Return (x, y) of the center of cell containing provided text 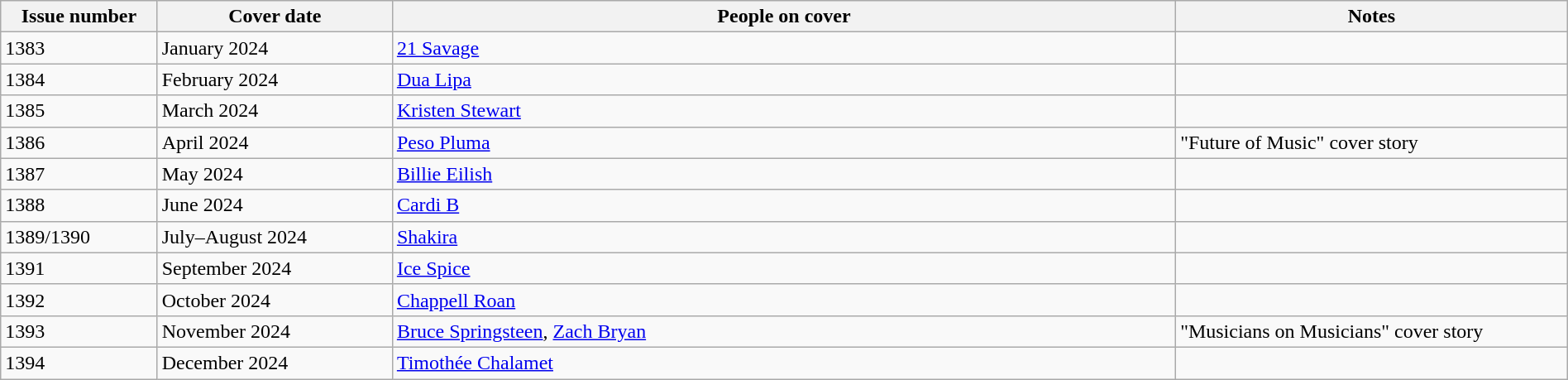
Notes (1372, 17)
1388 (79, 205)
March 2024 (275, 111)
1385 (79, 111)
1392 (79, 300)
1386 (79, 142)
Ice Spice (784, 268)
January 2024 (275, 48)
May 2024 (275, 174)
1394 (79, 363)
September 2024 (275, 268)
July–August 2024 (275, 237)
Cover date (275, 17)
21 Savage (784, 48)
Shakira (784, 237)
April 2024 (275, 142)
October 2024 (275, 300)
Kristen Stewart (784, 111)
Billie Eilish (784, 174)
"Musicians on Musicians" cover story (1372, 331)
February 2024 (275, 79)
1387 (79, 174)
People on cover (784, 17)
1383 (79, 48)
November 2024 (275, 331)
1391 (79, 268)
Peso Pluma (784, 142)
Chappell Roan (784, 300)
1393 (79, 331)
Cardi B (784, 205)
"Future of Music" cover story (1372, 142)
June 2024 (275, 205)
Bruce Springsteen, Zach Bryan (784, 331)
1384 (79, 79)
December 2024 (275, 363)
1389/1390 (79, 237)
Issue number (79, 17)
Dua Lipa (784, 79)
Timothée Chalamet (784, 363)
